Scan for the cell matching the given text and deliver its (x, y) coordinate at center. 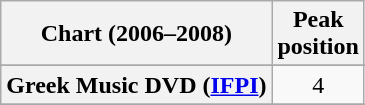
Peakposition (318, 34)
Chart (2006–2008) (136, 34)
4 (318, 85)
Greek Music DVD (IFPI) (136, 85)
